Detect which cell encompasses the target text, then output its [X, Y] center coordinate. 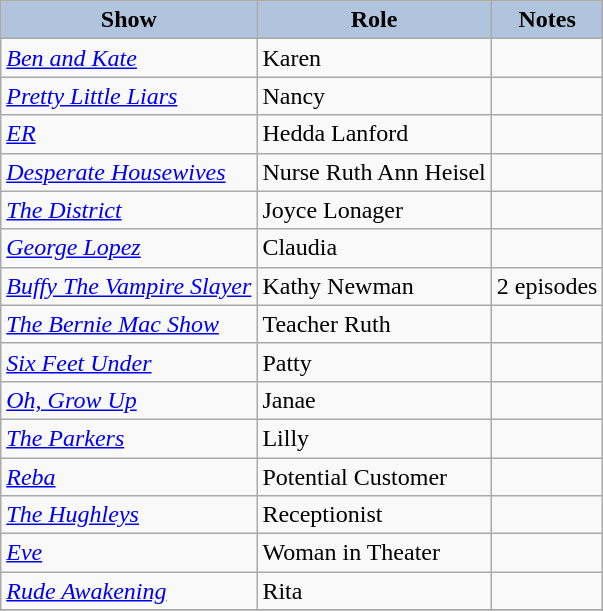
Show [129, 20]
Desperate Housewives [129, 172]
Eve [129, 553]
The Hughleys [129, 515]
The District [129, 210]
Karen [374, 58]
2 episodes [547, 286]
Six Feet Under [129, 362]
Oh, Grow Up [129, 400]
Receptionist [374, 515]
Hedda Lanford [374, 134]
Joyce Lonager [374, 210]
Teacher Ruth [374, 324]
Claudia [374, 248]
Potential Customer [374, 477]
The Parkers [129, 438]
Buffy The Vampire Slayer [129, 286]
Nurse Ruth Ann Heisel [374, 172]
Role [374, 20]
Lilly [374, 438]
Rude Awakening [129, 591]
Janae [374, 400]
Woman in Theater [374, 553]
Pretty Little Liars [129, 96]
Reba [129, 477]
Rita [374, 591]
Ben and Kate [129, 58]
Patty [374, 362]
George Lopez [129, 248]
The Bernie Mac Show [129, 324]
Kathy Newman [374, 286]
ER [129, 134]
Notes [547, 20]
Nancy [374, 96]
